Scan for the cell matching the given text and deliver its (X, Y) coordinate at center. 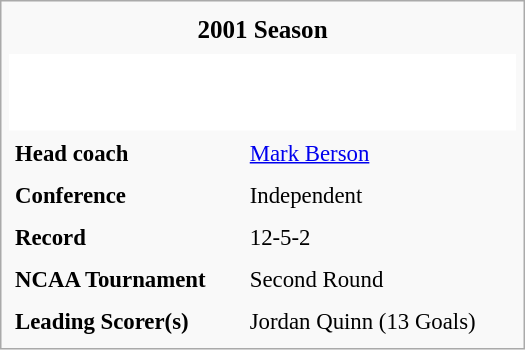
12-5-2 (380, 238)
Conference (125, 196)
Jordan Quinn (13 Goals) (380, 322)
2001 Season (262, 30)
Leading Scorer(s) (125, 322)
Record (125, 238)
Head coach (125, 154)
Second Round (380, 280)
Independent (380, 196)
NCAA Tournament (125, 280)
Mark Berson (380, 154)
